Return the [x, y] coordinate for the center point of the cell that contains the specified text.  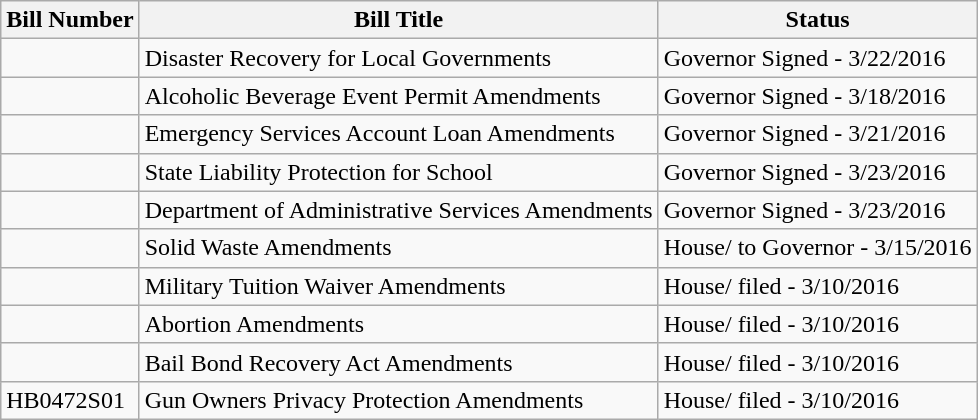
HB0472S01 [70, 400]
House/ to Governor - 3/15/2016 [818, 248]
Bill Number [70, 20]
Bail Bond Recovery Act Amendments [398, 362]
Bill Title [398, 20]
Gun Owners Privacy Protection Amendments [398, 400]
Status [818, 20]
Governor Signed - 3/21/2016 [818, 134]
Disaster Recovery for Local Governments [398, 58]
Governor Signed - 3/22/2016 [818, 58]
Abortion Amendments [398, 324]
State Liability Protection for School [398, 172]
Governor Signed - 3/18/2016 [818, 96]
Department of Administrative Services Amendments [398, 210]
Solid Waste Amendments [398, 248]
Emergency Services Account Loan Amendments [398, 134]
Military Tuition Waiver Amendments [398, 286]
Alcoholic Beverage Event Permit Amendments [398, 96]
